Search for the cell housing the specified text and yield its [x, y] center coordinate. 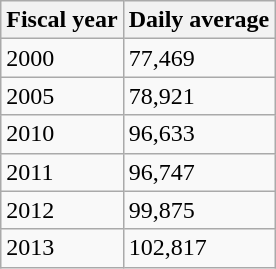
2011 [62, 172]
2012 [62, 210]
2010 [62, 134]
96,633 [199, 134]
2000 [62, 58]
99,875 [199, 210]
77,469 [199, 58]
2013 [62, 248]
Daily average [199, 20]
Fiscal year [62, 20]
78,921 [199, 96]
102,817 [199, 248]
2005 [62, 96]
96,747 [199, 172]
